Extract the [X, Y] coordinate from the center of the cell holding the provided text.  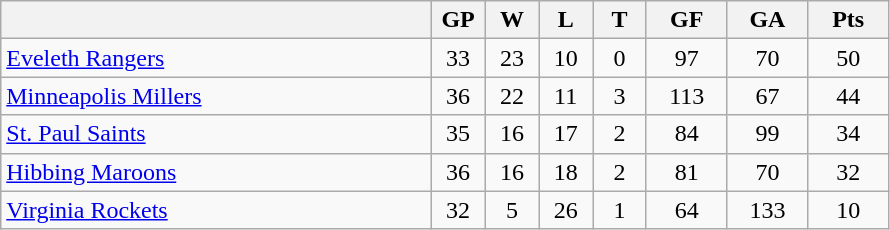
23 [512, 58]
67 [768, 96]
3 [620, 96]
Hibbing Maroons [216, 172]
GF [686, 20]
Eveleth Rangers [216, 58]
133 [768, 210]
99 [768, 134]
GA [768, 20]
W [512, 20]
Minneapolis Millers [216, 96]
St. Paul Saints [216, 134]
11 [566, 96]
GP [458, 20]
113 [686, 96]
22 [512, 96]
1 [620, 210]
81 [686, 172]
50 [848, 58]
97 [686, 58]
0 [620, 58]
26 [566, 210]
35 [458, 134]
L [566, 20]
5 [512, 210]
Virginia Rockets [216, 210]
T [620, 20]
44 [848, 96]
Pts [848, 20]
33 [458, 58]
34 [848, 134]
64 [686, 210]
17 [566, 134]
84 [686, 134]
18 [566, 172]
